For the text-containing cell, return its midpoint in [x, y] coordinate format. 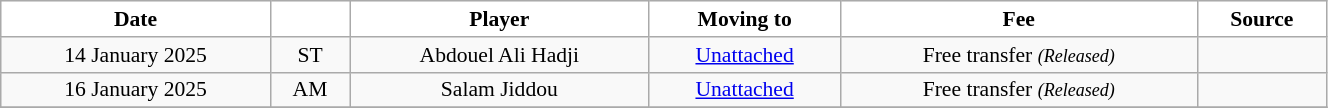
Abdouel Ali Hadji [500, 55]
16 January 2025 [136, 90]
Source [1262, 19]
Salam Jiddou [500, 90]
Moving to [744, 19]
Player [500, 19]
14 January 2025 [136, 55]
ST [310, 55]
Fee [1018, 19]
AM [310, 90]
Date [136, 19]
